Scan for the cell matching the given text and deliver its (x, y) coordinate at center. 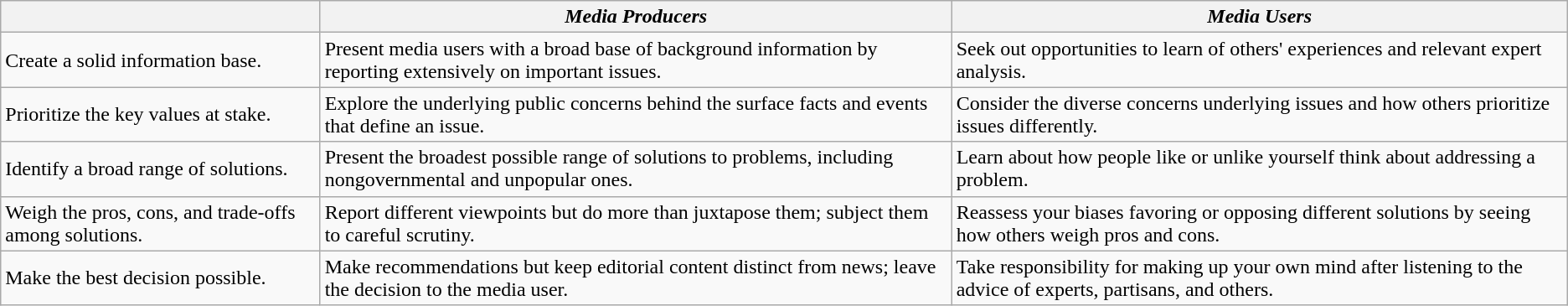
Prioritize the key values at stake. (161, 114)
Present the broadest possible range of solutions to problems, including nongovernmental and unpopular ones. (636, 169)
Explore the underlying public concerns behind the surface facts and events that define an issue. (636, 114)
Take responsibility for making up your own mind after listening to the advice of experts, partisans, and others. (1260, 278)
Reassess your biases favoring or opposing different solutions by seeing how others weigh pros and cons. (1260, 223)
Create a solid information base. (161, 60)
Consider the diverse concerns underlying issues and how others prioritize issues differently. (1260, 114)
Media Users (1260, 17)
Identify a broad range of solutions. (161, 169)
Present media users with a broad base of background information by reporting extensively on important issues. (636, 60)
Report different viewpoints but do more than juxtapose them; subject them to careful scrutiny. (636, 223)
Learn about how people like or unlike yourself think about addressing a problem. (1260, 169)
Seek out opportunities to learn of others' experiences and relevant expert analysis. (1260, 60)
Make the best decision possible. (161, 278)
Weigh the pros, cons, and trade-offs among solutions. (161, 223)
Make recommendations but keep editorial content distinct from news; leave the decision to the media user. (636, 278)
Media Producers (636, 17)
